Extract the [X, Y] coordinate from the center of the cell holding the provided text.  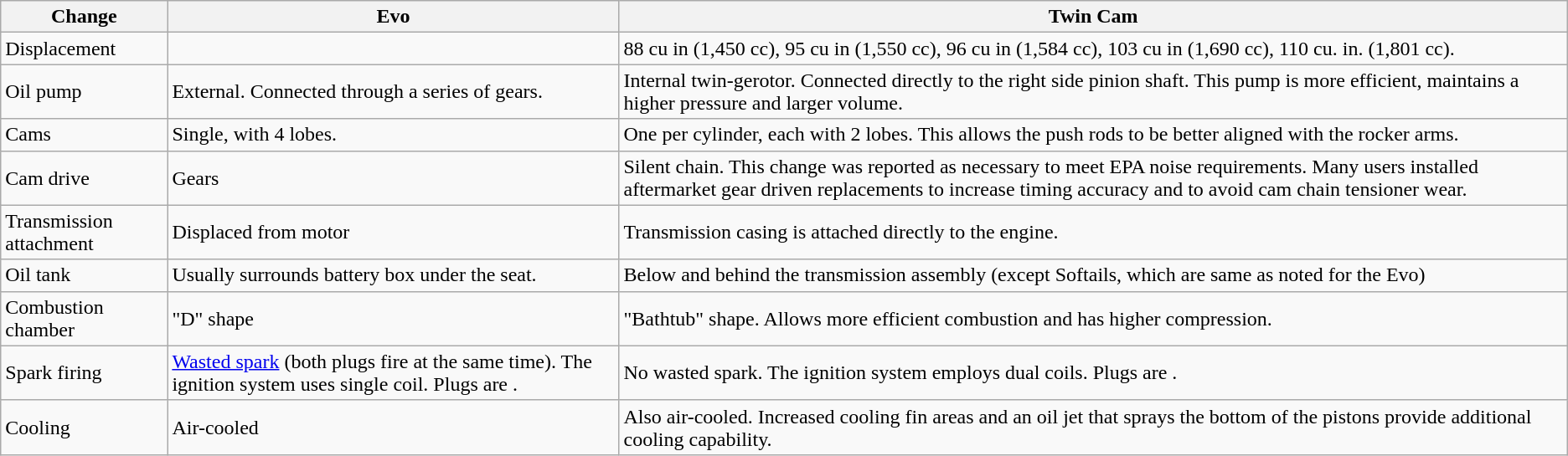
Cams [84, 135]
Gears [394, 177]
Transmission attachment [84, 233]
Evo [394, 17]
Cooling [84, 427]
Change [84, 17]
Transmission casing is attached directly to the engine. [1093, 233]
Cam drive [84, 177]
Usually surrounds battery box under the seat. [394, 275]
"Bathtub" shape. Allows more efficient combustion and has higher compression. [1093, 318]
Displacement [84, 49]
Also air-cooled. Increased cooling fin areas and an oil jet that sprays the bottom of the pistons provide additional cooling capability. [1093, 427]
One per cylinder, each with 2 lobes. This allows the push rods to be better aligned with the rocker arms. [1093, 135]
Single, with 4 lobes. [394, 135]
Combustion chamber [84, 318]
"D" shape [394, 318]
External. Connected through a series of gears. [394, 92]
Spark firing [84, 373]
Below and behind the transmission assembly (except Softails, which are same as noted for the Evo) [1093, 275]
Internal twin-gerotor. Connected directly to the right side pinion shaft. This pump is more efficient, maintains a higher pressure and larger volume. [1093, 92]
Oil pump [84, 92]
Wasted spark (both plugs fire at the same time). The ignition system uses single coil. Plugs are . [394, 373]
Air-cooled [394, 427]
Displaced from motor [394, 233]
88 cu in (1,450 cc), 95 cu in (1,550 cc), 96 cu in (1,584 cc), 103 cu in (1,690 cc), 110 cu. in. (1,801 cc). [1093, 49]
Oil tank [84, 275]
No wasted spark. The ignition system employs dual coils. Plugs are . [1093, 373]
Twin Cam [1093, 17]
